Locate the cell with the specified text and output its (x, y) center coordinate. 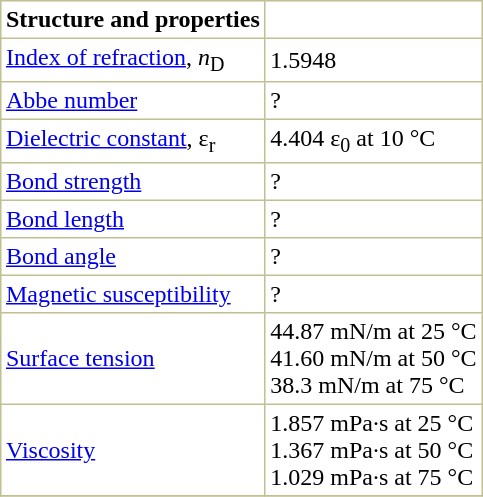
Viscosity (133, 451)
Bond strength (133, 182)
Surface tension (133, 359)
4.404 ε0 at 10 °C (374, 142)
Dielectric constant, εr (133, 142)
1.5948 (374, 60)
Bond length (133, 220)
44.87 mN/m at 25 °C41.60 mN/m at 50 °C38.3 mN/m at 75 °C (374, 359)
Bond angle (133, 257)
Abbe number (133, 101)
1.857 mPa·s at 25 °C1.367 mPa·s at 50 °C1.029 mPa·s at 75 °C (374, 451)
Magnetic susceptibility (133, 295)
Structure and properties (133, 20)
Index of refraction, nD (133, 60)
